Capture the cell that displays the provided text and extract its [X, Y] central coordinate. 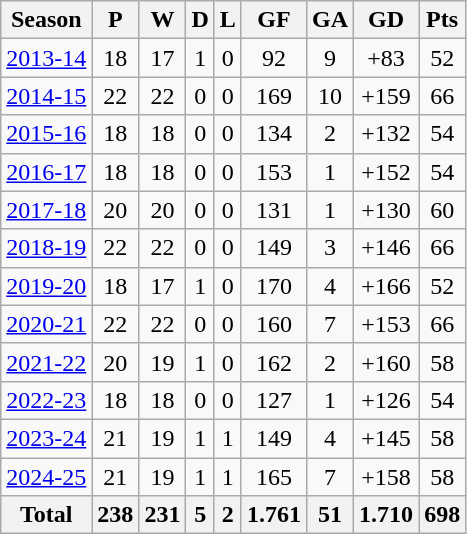
160 [274, 324]
P [116, 20]
+83 [386, 58]
169 [274, 96]
51 [330, 515]
+160 [386, 362]
9 [330, 58]
2021-22 [46, 362]
+152 [386, 172]
GD [386, 20]
2015-16 [46, 134]
2014-15 [46, 96]
5 [200, 515]
162 [274, 362]
+146 [386, 248]
Total [46, 515]
2017-18 [46, 210]
1.761 [274, 515]
698 [442, 515]
+159 [386, 96]
131 [274, 210]
Season [46, 20]
153 [274, 172]
2023-24 [46, 438]
GA [330, 20]
2024-25 [46, 477]
2019-20 [46, 286]
92 [274, 58]
+126 [386, 400]
2022-23 [46, 400]
60 [442, 210]
165 [274, 477]
+153 [386, 324]
D [200, 20]
+132 [386, 134]
170 [274, 286]
2016-17 [46, 172]
+130 [386, 210]
127 [274, 400]
134 [274, 134]
+166 [386, 286]
GF [274, 20]
L [228, 20]
2018-19 [46, 248]
+158 [386, 477]
1.710 [386, 515]
Pts [442, 20]
238 [116, 515]
W [162, 20]
3 [330, 248]
231 [162, 515]
10 [330, 96]
2013-14 [46, 58]
2020-21 [46, 324]
+145 [386, 438]
